Scan for the cell matching the given text and deliver its (x, y) coordinate at center. 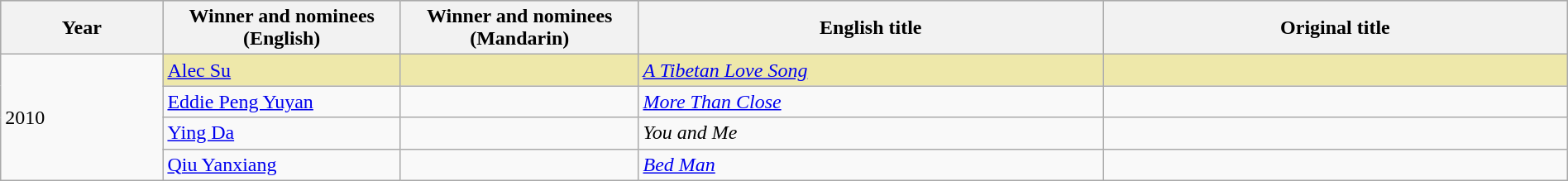
You and Me (871, 133)
A Tibetan Love Song (871, 70)
Winner and nominees(Mandarin) (519, 28)
Qiu Yanxiang (282, 164)
Original title (1336, 28)
Alec Su (282, 70)
Eddie Peng Yuyan (282, 102)
Winner and nominees(English) (282, 28)
Ying Da (282, 133)
2010 (82, 117)
More Than Close (871, 102)
English title (871, 28)
Year (82, 28)
Bed Man (871, 164)
